Output the (X, Y) coordinate of the center of the cell containing the given text.  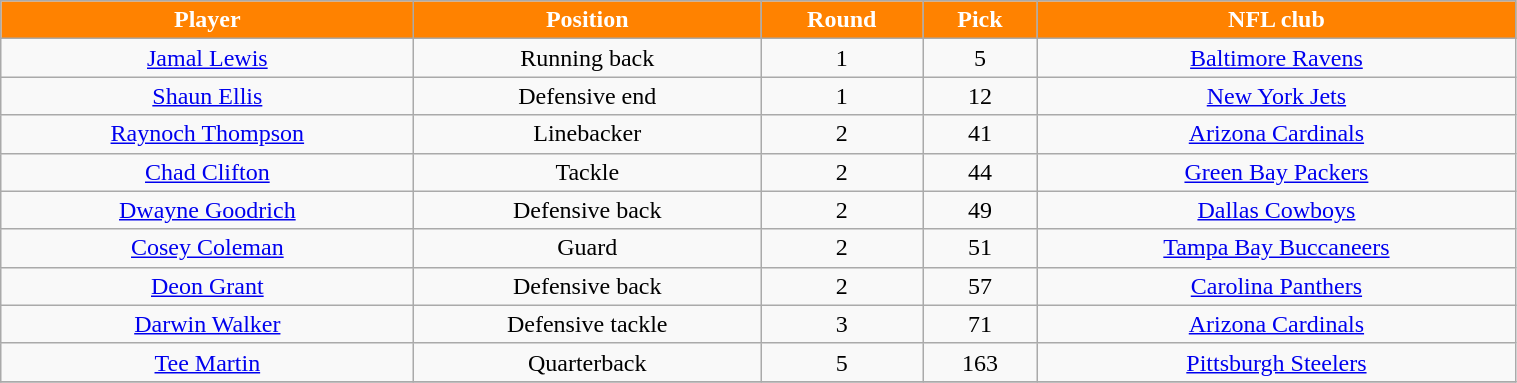
Darwin Walker (208, 324)
Shaun Ellis (208, 96)
Dallas Cowboys (1276, 210)
Guard (588, 248)
12 (980, 96)
51 (980, 248)
Player (208, 20)
44 (980, 172)
Defensive tackle (588, 324)
Running back (588, 58)
Baltimore Ravens (1276, 58)
49 (980, 210)
41 (980, 134)
163 (980, 362)
Linebacker (588, 134)
Pick (980, 20)
Raynoch Thompson (208, 134)
Quarterback (588, 362)
Pittsburgh Steelers (1276, 362)
Green Bay Packers (1276, 172)
Deon Grant (208, 286)
Tee Martin (208, 362)
Tampa Bay Buccaneers (1276, 248)
57 (980, 286)
Position (588, 20)
Chad Clifton (208, 172)
Dwayne Goodrich (208, 210)
Cosey Coleman (208, 248)
NFL club (1276, 20)
71 (980, 324)
Jamal Lewis (208, 58)
Round (842, 20)
3 (842, 324)
New York Jets (1276, 96)
Defensive end (588, 96)
Carolina Panthers (1276, 286)
Tackle (588, 172)
